Provide the [X, Y] coordinate of the cell's center where the given text is located.  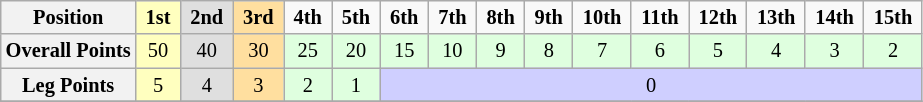
25 [308, 51]
14th [834, 17]
30 [258, 51]
0 [651, 85]
50 [158, 51]
1st [158, 17]
11th [660, 17]
1 [356, 85]
4th [308, 17]
10th [602, 17]
13th [776, 17]
40 [206, 51]
6th [404, 17]
10 [452, 51]
9th [549, 17]
7 [602, 51]
15 [404, 51]
2nd [206, 17]
12th [718, 17]
Leg Points [68, 85]
6 [660, 51]
7th [452, 17]
Position [68, 17]
3rd [258, 17]
8 [549, 51]
5th [356, 17]
8th [500, 17]
20 [356, 51]
15th [893, 17]
9 [500, 51]
Overall Points [68, 51]
